Scan for the cell matching the given text and deliver its [X, Y] coordinate at center. 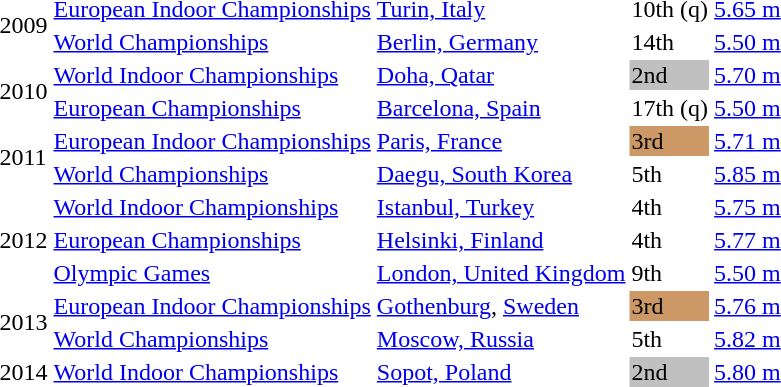
London, United Kingdom [501, 273]
Berlin, Germany [501, 42]
Paris, France [501, 141]
Gothenburg, Sweden [501, 306]
9th [670, 273]
Daegu, South Korea [501, 174]
14th [670, 42]
Doha, Qatar [501, 75]
Istanbul, Turkey [501, 207]
Moscow, Russia [501, 339]
17th (q) [670, 108]
Helsinki, Finland [501, 240]
Barcelona, Spain [501, 108]
Sopot, Poland [501, 372]
Olympic Games [212, 273]
